Determine the [X, Y] coordinate at the center of the cell enclosing the given text.  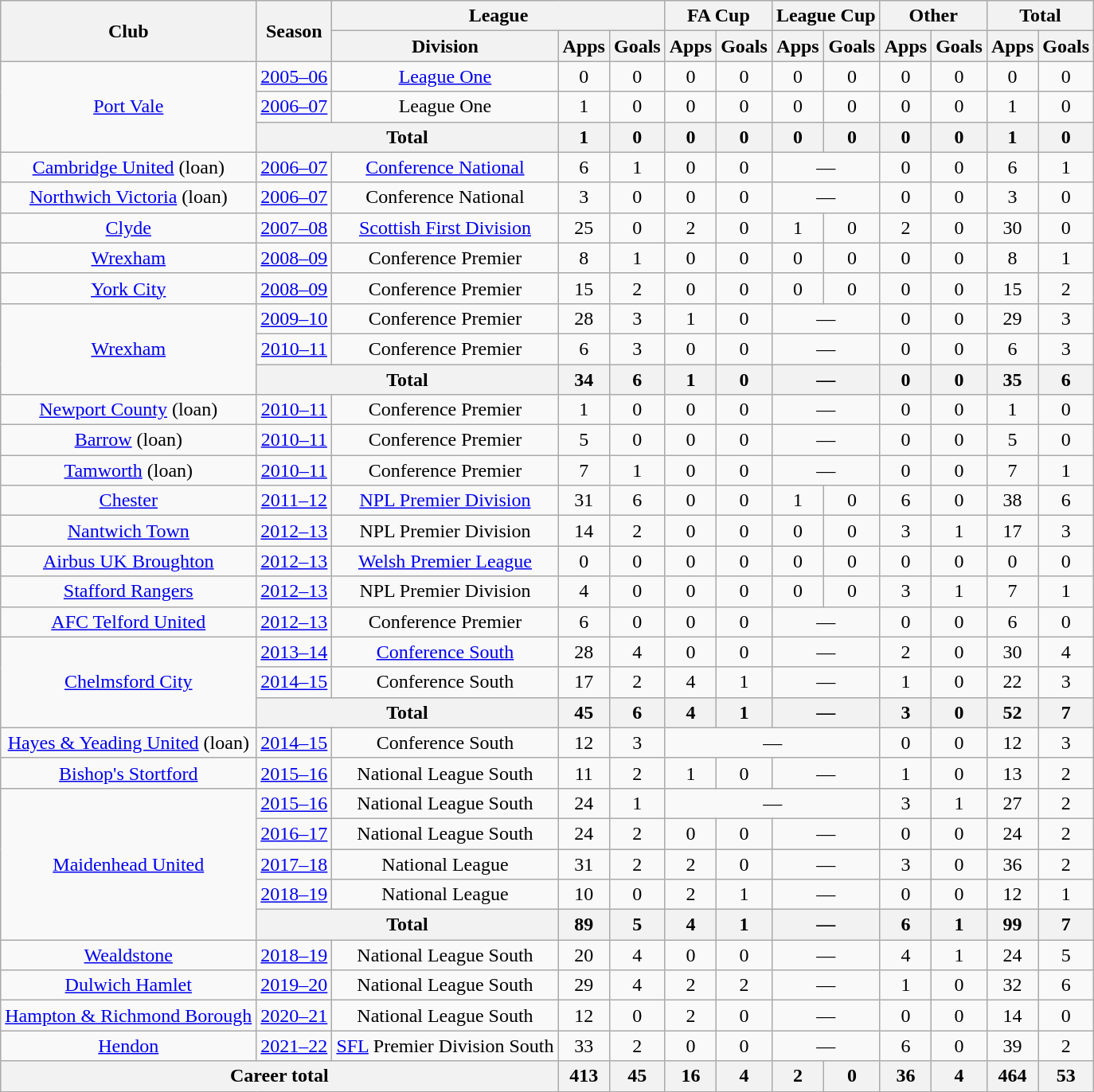
Hayes & Yeading United (loan) [129, 743]
Barrow (loan) [129, 440]
Clyde [129, 228]
Northwich Victoria (loan) [129, 197]
Airbus UK Broughton [129, 561]
2013–14 [295, 652]
2011–12 [295, 501]
2016–17 [295, 833]
Scottish First Division [445, 228]
Tamworth (loan) [129, 470]
2017–18 [295, 864]
16 [690, 1076]
89 [584, 925]
Maidenhead United [129, 864]
AFC Telford United [129, 622]
Chelmsford City [129, 682]
2019–20 [295, 985]
League Cup [826, 16]
11 [584, 773]
10 [584, 895]
2021–22 [295, 1046]
Club [129, 31]
FA Cup [718, 16]
Other [933, 16]
Bishop's Stortford [129, 773]
Chester [129, 501]
13 [1012, 773]
2007–08 [295, 228]
SFL Premier Division South [445, 1046]
Cambridge United (loan) [129, 167]
Season [295, 31]
464 [1012, 1076]
Stafford Rangers [129, 591]
Hampton & Richmond Borough [129, 1016]
League [498, 16]
Division [445, 46]
Port Vale [129, 107]
Wealdstone [129, 955]
99 [1012, 925]
27 [1012, 803]
35 [1012, 380]
York City [129, 288]
Newport County (loan) [129, 410]
34 [584, 380]
39 [1012, 1046]
Hendon [129, 1046]
Dulwich Hamlet [129, 985]
2005–06 [295, 76]
38 [1012, 501]
Career total [279, 1076]
22 [1012, 682]
33 [584, 1046]
25 [584, 228]
20 [584, 955]
2020–21 [295, 1016]
2009–10 [295, 318]
32 [1012, 985]
413 [584, 1076]
Welsh Premier League [445, 561]
52 [1012, 712]
53 [1066, 1076]
Nantwich Town [129, 531]
